Provide the [x, y] coordinate of the cell's center where the given text is located.  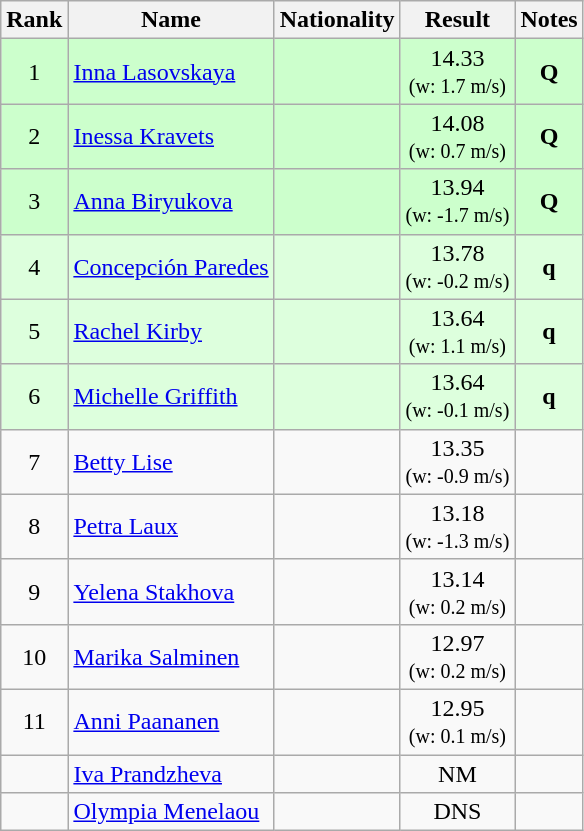
1 [34, 72]
4 [34, 266]
Notes [549, 20]
Name [171, 20]
5 [34, 332]
3 [34, 202]
Anni Paananen [171, 722]
Petra Laux [171, 526]
DNS [458, 812]
6 [34, 396]
7 [34, 462]
14.08(w: 0.7 m/s) [458, 136]
13.78(w: -0.2 m/s) [458, 266]
12.97(w: 0.2 m/s) [458, 656]
Yelena Stakhova [171, 592]
11 [34, 722]
Betty Lise [171, 462]
13.35(w: -0.9 m/s) [458, 462]
Anna Biryukova [171, 202]
Inessa Kravets [171, 136]
13.94(w: -1.7 m/s) [458, 202]
2 [34, 136]
Concepción Paredes [171, 266]
10 [34, 656]
Nationality [337, 20]
14.33(w: 1.7 m/s) [458, 72]
Michelle Griffith [171, 396]
12.95(w: 0.1 m/s) [458, 722]
NM [458, 773]
Iva Prandzheva [171, 773]
13.64(w: -0.1 m/s) [458, 396]
Marika Salminen [171, 656]
Rank [34, 20]
13.14(w: 0.2 m/s) [458, 592]
13.64(w: 1.1 m/s) [458, 332]
8 [34, 526]
13.18(w: -1.3 m/s) [458, 526]
9 [34, 592]
Result [458, 20]
Inna Lasovskaya [171, 72]
Olympia Menelaou [171, 812]
Rachel Kirby [171, 332]
